Determine the [X, Y] coordinate at the center of the cell enclosing the given text.  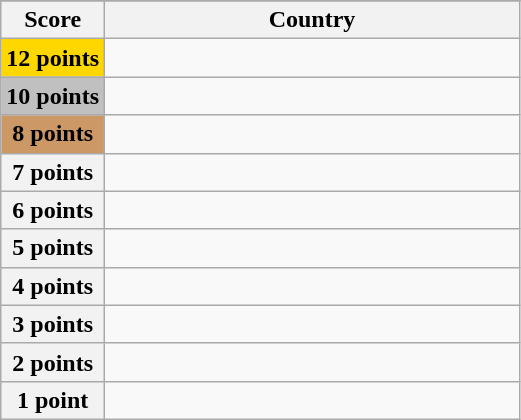
Score [53, 20]
3 points [53, 324]
1 point [53, 400]
7 points [53, 172]
2 points [53, 362]
5 points [53, 248]
10 points [53, 96]
12 points [53, 58]
8 points [53, 134]
Country [312, 20]
4 points [53, 286]
6 points [53, 210]
